From the cell containing the given text, extract its center point as (X, Y) coordinate. 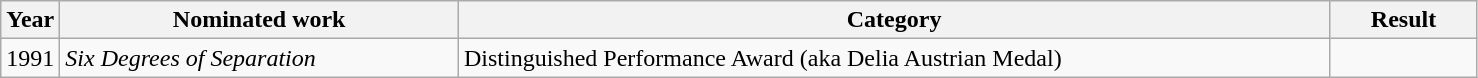
Nominated work (260, 20)
Distinguished Performance Award (aka Delia Austrian Medal) (894, 58)
Six Degrees of Separation (260, 58)
Result (1404, 20)
Year (30, 20)
Category (894, 20)
1991 (30, 58)
